Identify which cell holds the provided text, then report its (x, y) central coordinate. 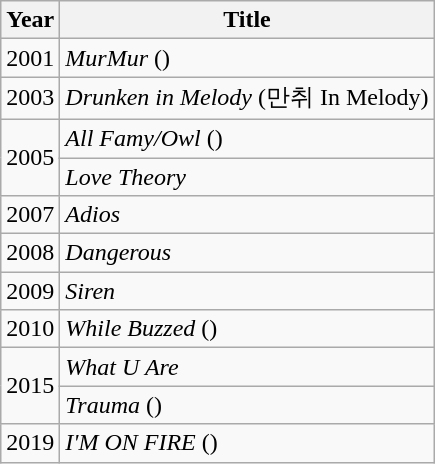
Year (30, 20)
2005 (30, 157)
Siren (247, 291)
2010 (30, 329)
2008 (30, 253)
Drunken in Melody (만취 In Melody) (247, 98)
Dangerous (247, 253)
While Buzzed () (247, 329)
2003 (30, 98)
I'M ON FIRE () (247, 443)
2001 (30, 58)
Love Theory (247, 177)
2007 (30, 215)
Trauma () (247, 405)
2009 (30, 291)
2015 (30, 386)
MurMur () (247, 58)
Adios (247, 215)
2019 (30, 443)
What U Are (247, 367)
Title (247, 20)
All Famy/Owl () (247, 138)
